Search for the cell housing the specified text and yield its (x, y) center coordinate. 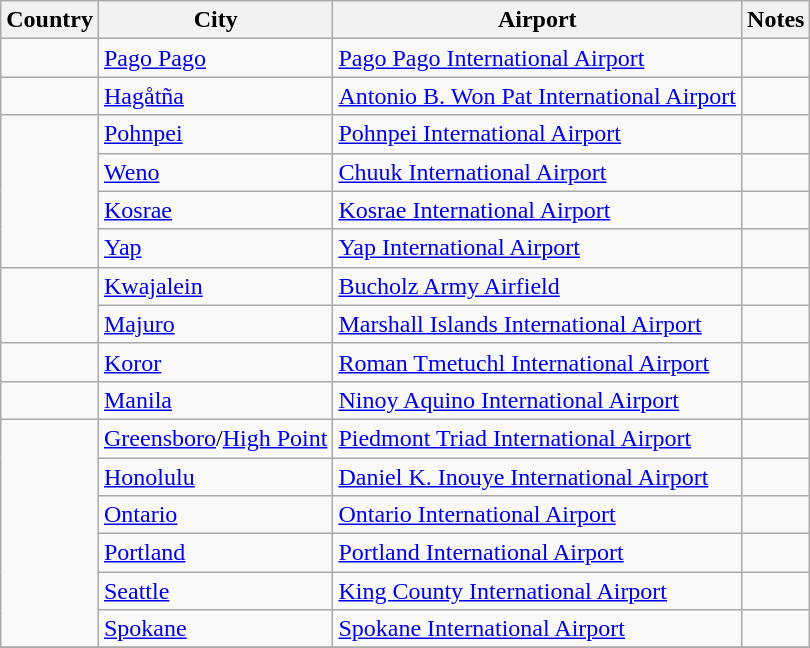
Yap International Airport (538, 248)
Kosrae International Airport (538, 210)
Ninoy Aquino International Airport (538, 400)
Pago Pago (215, 58)
Portland International Airport (538, 553)
Spokane (215, 629)
Ontario (215, 515)
Ontario International Airport (538, 515)
Hagåtña (215, 96)
Kosrae (215, 210)
Antonio B. Won Pat International Airport (538, 96)
Notes (776, 20)
City (215, 20)
Daniel K. Inouye International Airport (538, 477)
Bucholz Army Airfield (538, 286)
Kwajalein (215, 286)
Yap (215, 248)
Pohnpei International Airport (538, 134)
Majuro (215, 324)
Greensboro/High Point (215, 438)
Piedmont Triad International Airport (538, 438)
Pohnpei (215, 134)
Airport (538, 20)
Country (50, 20)
King County International Airport (538, 591)
Pago Pago International Airport (538, 58)
Honolulu (215, 477)
Chuuk International Airport (538, 172)
Manila (215, 400)
Roman Tmetuchl International Airport (538, 362)
Seattle (215, 591)
Weno (215, 172)
Marshall Islands International Airport (538, 324)
Spokane International Airport (538, 629)
Portland (215, 553)
Koror (215, 362)
